Locate the cell with the specified text and output its [X, Y] center coordinate. 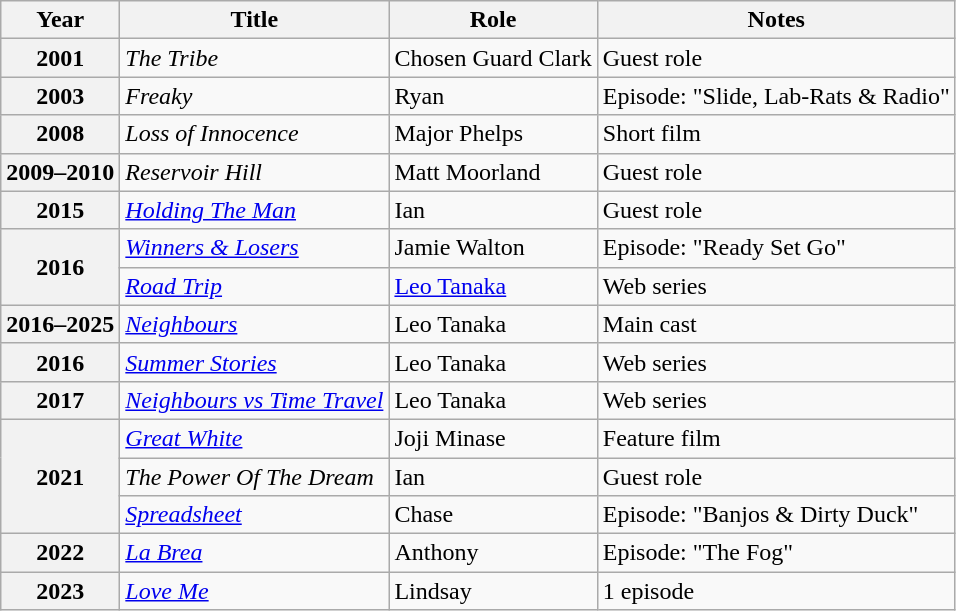
Winners & Losers [254, 248]
Jamie Walton [493, 248]
Anthony [493, 553]
Road Trip [254, 286]
Role [493, 20]
Chase [493, 515]
Episode: "Banjos & Dirty Duck" [776, 515]
Chosen Guard Clark [493, 58]
Holding The Man [254, 210]
Major Phelps [493, 134]
2022 [60, 553]
Episode: "The Fog" [776, 553]
Matt Moorland [493, 172]
Spreadsheet [254, 515]
2015 [60, 210]
2023 [60, 591]
Summer Stories [254, 362]
2021 [60, 476]
La Brea [254, 553]
1 episode [776, 591]
Notes [776, 20]
Short film [776, 134]
Ryan [493, 96]
Main cast [776, 324]
Episode: "Slide, Lab-Rats & Radio" [776, 96]
Title [254, 20]
2008 [60, 134]
2001 [60, 58]
Feature film [776, 438]
Loss of Innocence [254, 134]
The Tribe [254, 58]
Love Me [254, 591]
Joji Minase [493, 438]
Episode: "Ready Set Go" [776, 248]
Neighbours vs Time Travel [254, 400]
Lindsay [493, 591]
Neighbours [254, 324]
2016–2025 [60, 324]
Year [60, 20]
Reservoir Hill [254, 172]
2017 [60, 400]
Freaky [254, 96]
The Power Of The Dream [254, 477]
2003 [60, 96]
Great White [254, 438]
2009–2010 [60, 172]
